Return the (x, y) coordinate for the center point of the cell that contains the specified text.  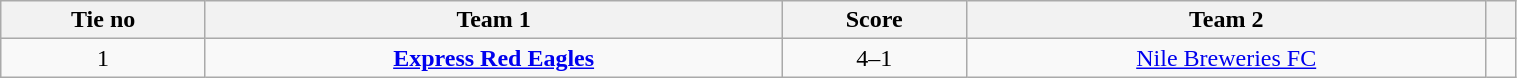
Nile Breweries FC (1226, 58)
Team 1 (493, 20)
Tie no (104, 20)
1 (104, 58)
Express Red Eagles (493, 58)
Score (874, 20)
4–1 (874, 58)
Team 2 (1226, 20)
